Search for the cell housing the specified text and yield its (x, y) center coordinate. 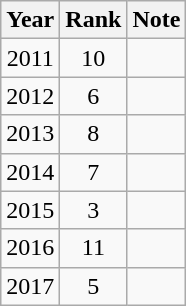
10 (94, 58)
6 (94, 96)
7 (94, 172)
2014 (30, 172)
3 (94, 210)
2013 (30, 134)
11 (94, 248)
2012 (30, 96)
2015 (30, 210)
2016 (30, 248)
2011 (30, 58)
Year (30, 20)
2017 (30, 286)
Note (156, 20)
Rank (94, 20)
8 (94, 134)
5 (94, 286)
